Scan for the cell matching the given text and deliver its (X, Y) coordinate at center. 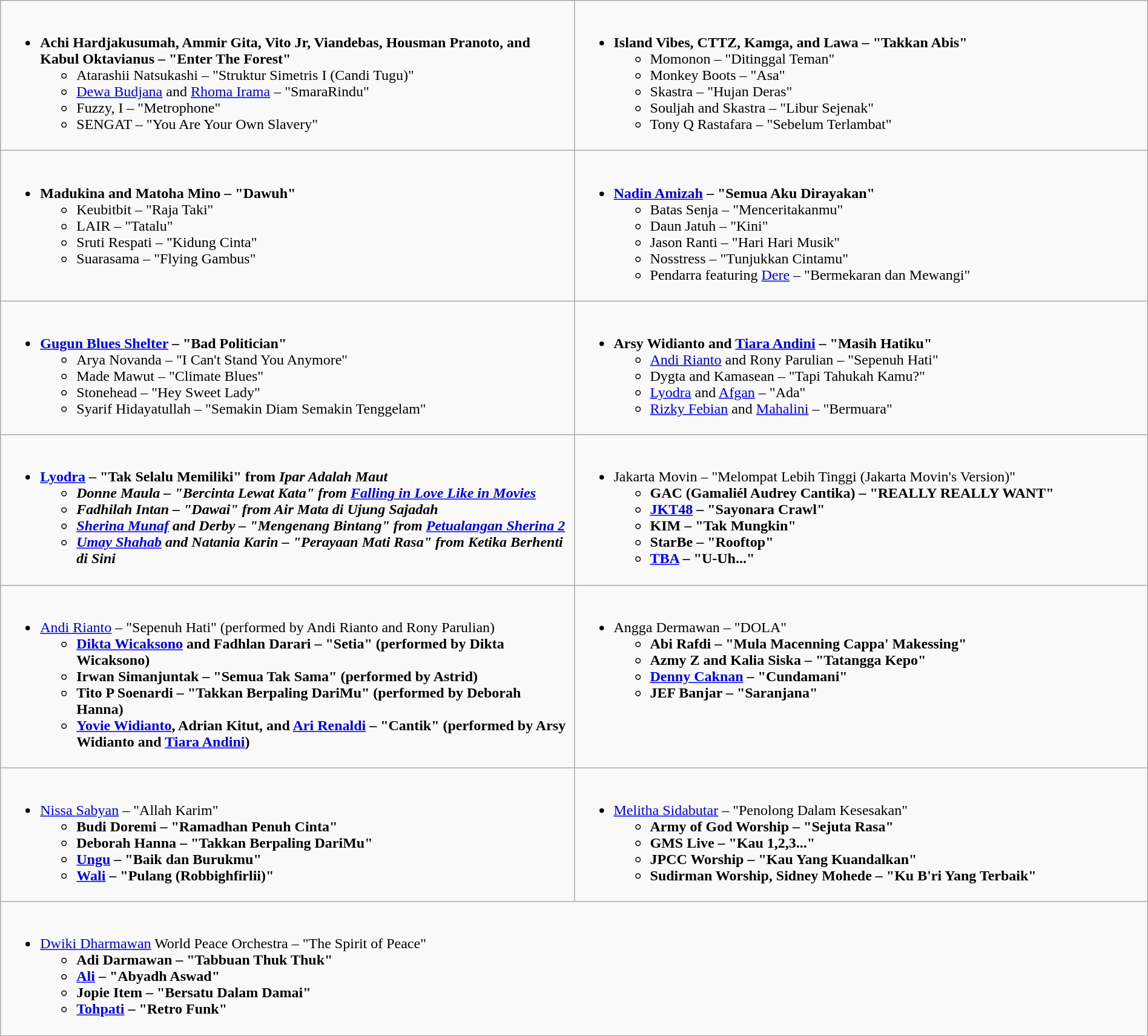
Madukina and Matoha Mino – "Dawuh"Keubitbit – "Raja Taki"LAIR – "Tatalu"Sruti Respati – "Kidung Cinta"Suarasama – "Flying Gambus" (287, 226)
